Output the (x, y) coordinate of the center of the cell containing the given text.  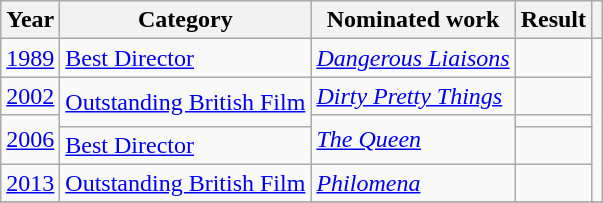
2002 (30, 96)
2006 (30, 140)
2013 (30, 183)
Dangerous Liaisons (413, 58)
1989 (30, 58)
Philomena (413, 183)
Dirty Pretty Things (413, 96)
Result (553, 20)
The Queen (413, 140)
Category (186, 20)
Year (30, 20)
Nominated work (413, 20)
